From the cell containing the given text, extract its center point as [x, y] coordinate. 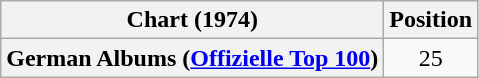
Position [431, 20]
25 [431, 58]
German Albums (Offizielle Top 100) [192, 58]
Chart (1974) [192, 20]
